Output the (X, Y) coordinate of the center of the cell containing the given text.  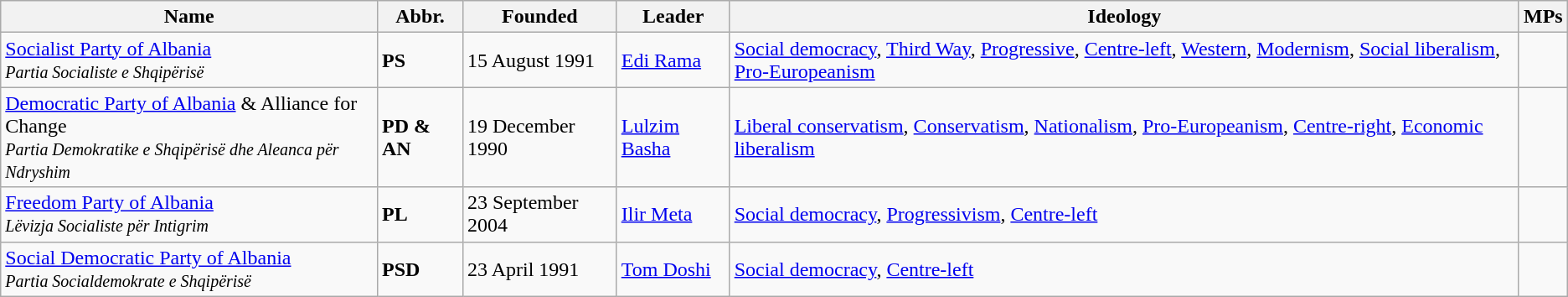
23 September 2004 (539, 215)
Leader (673, 17)
PL (420, 215)
Social democracy, Third Way, Progressive, Centre-left, Western, Modernism, Social liberalism, Pro-Europeanism (1124, 60)
19 December 1990 (539, 138)
Freedom Party of AlbaniaLëvizja Socialiste për Intigrim (189, 215)
Edi Rama (673, 60)
15 August 1991 (539, 60)
Ilir Meta (673, 215)
PSD (420, 268)
Name (189, 17)
Abbr. (420, 17)
Social Democratic Party of AlbaniaPartia Socialdemokrate e Shqipërisë (189, 268)
Liberal conservatism, Conservatism, Nationalism, Pro-Europeanism, Centre-right, Economic liberalism (1124, 138)
23 April 1991 (539, 268)
Social democracy, Centre-left (1124, 268)
PS (420, 60)
MPs (1543, 17)
Tom Doshi (673, 268)
PD & AN (420, 138)
Lulzim Basha (673, 138)
Democratic Party of Albania & Alliance for ChangePartia Demokratike e Shqipërisë dhe Aleanca për Ndryshim (189, 138)
Ideology (1124, 17)
Social democracy, Progressivism, Centre-left (1124, 215)
Socialist Party of AlbaniaPartia Socialiste e Shqipërisë (189, 60)
Founded (539, 17)
